Identify which cell holds the provided text, then report its (X, Y) central coordinate. 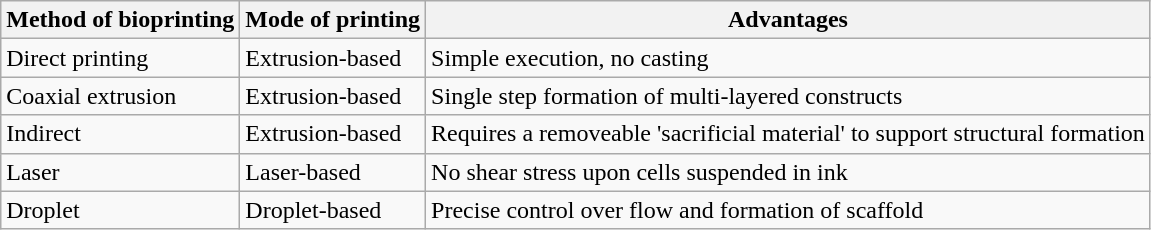
Method of bioprinting (120, 20)
Precise control over flow and formation of scaffold (788, 210)
Laser-based (333, 172)
Droplet-based (333, 210)
Indirect (120, 134)
Laser (120, 172)
Direct printing (120, 58)
No shear stress upon cells suspended in ink (788, 172)
Single step formation of multi-layered constructs (788, 96)
Simple execution, no casting (788, 58)
Mode of printing (333, 20)
Requires a removeable 'sacrificial material' to support structural formation (788, 134)
Droplet (120, 210)
Advantages (788, 20)
Coaxial extrusion (120, 96)
